Provide the (X, Y) coordinate of the cell's center where the given text is located.  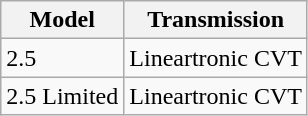
Model (62, 20)
2.5 (62, 58)
Transmission (216, 20)
2.5 Limited (62, 96)
